Locate the cell with the specified text and output its (x, y) center coordinate. 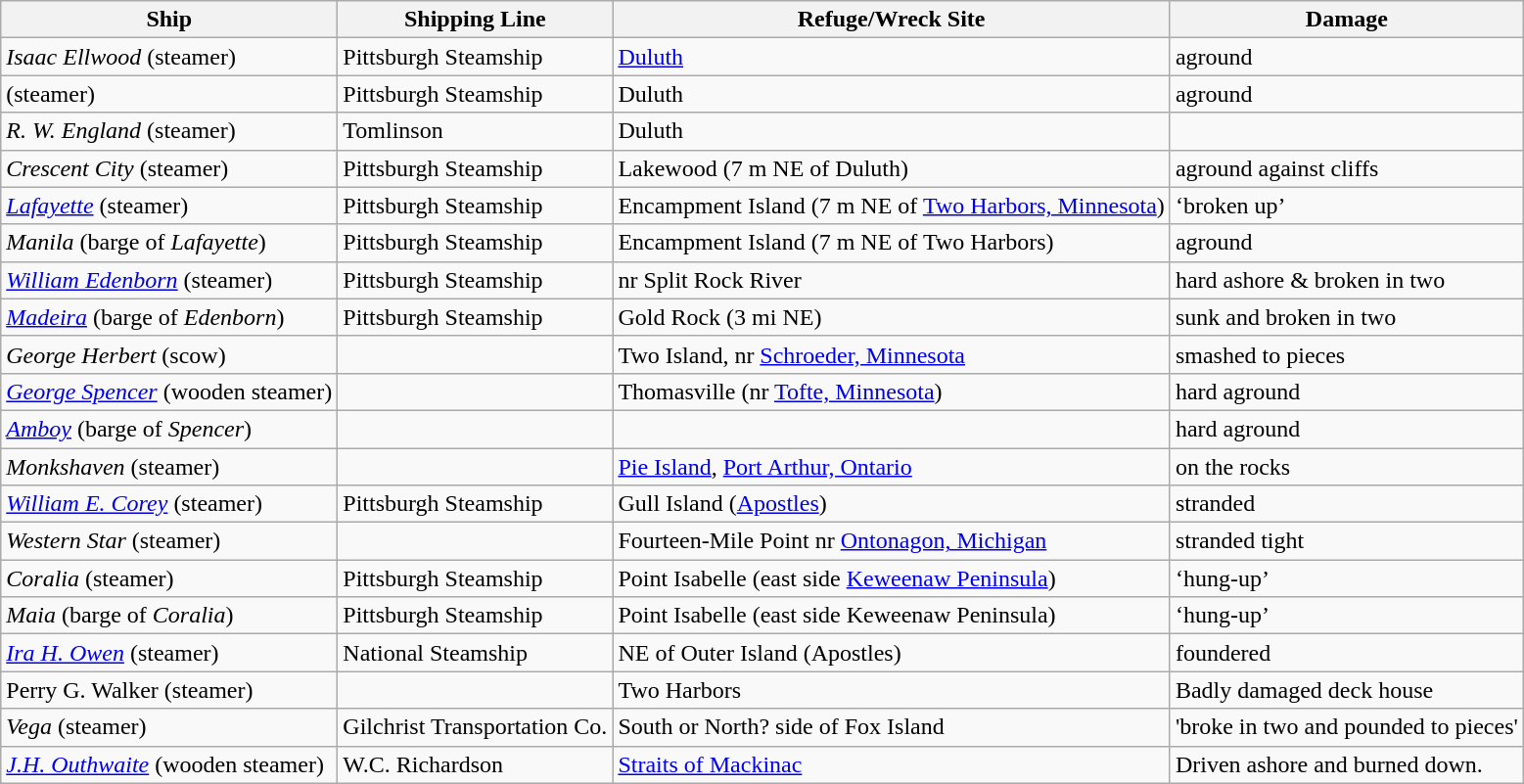
George Herbert (scow) (169, 354)
Encampment Island (7 m NE of Two Harbors, Minnesota) (891, 206)
Amboy (barge of Spencer) (169, 429)
Pie Island, Port Arthur, Ontario (891, 467)
Gull Island (Apostles) (891, 504)
Two Island, nr Schroeder, Minnesota (891, 354)
Madeira (barge of Edenborn) (169, 317)
smashed to pieces (1347, 354)
'broke in two and pounded to pieces' (1347, 727)
Monkshaven (steamer) (169, 467)
(steamer) (169, 94)
William E. Corey (steamer) (169, 504)
Lakewood (7 m NE of Duluth) (891, 168)
Perry G. Walker (steamer) (169, 690)
George Spencer (wooden steamer) (169, 392)
hard ashore & broken in two (1347, 280)
R. W. England (steamer) (169, 131)
Maia (barge of Coralia) (169, 616)
William Edenborn (steamer) (169, 280)
Lafayette (steamer) (169, 206)
Encampment Island (7 m NE of Two Harbors) (891, 243)
foundered (1347, 653)
Ship (169, 20)
Gold Rock (3 mi NE) (891, 317)
National Steamship (476, 653)
Badly damaged deck house (1347, 690)
‘broken up’ (1347, 206)
Shipping Line (476, 20)
stranded tight (1347, 541)
Driven ashore and burned down. (1347, 764)
Vega (steamer) (169, 727)
J.H. Outhwaite (wooden steamer) (169, 764)
W.C. Richardson (476, 764)
aground against cliffs (1347, 168)
Gilchrist Transportation Co. (476, 727)
on the rocks (1347, 467)
sunk and broken in two (1347, 317)
Refuge/Wreck Site (891, 20)
NE of Outer Island (Apostles) (891, 653)
stranded (1347, 504)
Crescent City (steamer) (169, 168)
Manila (barge of Lafayette) (169, 243)
Thomasville (nr Tofte, Minnesota) (891, 392)
Coralia (steamer) (169, 578)
nr Split Rock River (891, 280)
Western Star (steamer) (169, 541)
Ira H. Owen (steamer) (169, 653)
Isaac Ellwood (steamer) (169, 57)
Straits of Mackinac (891, 764)
Two Harbors (891, 690)
Damage (1347, 20)
Fourteen-Mile Point nr Ontonagon, Michigan (891, 541)
South or North? side of Fox Island (891, 727)
Tomlinson (476, 131)
